Search for the cell housing the specified text and yield its (X, Y) center coordinate. 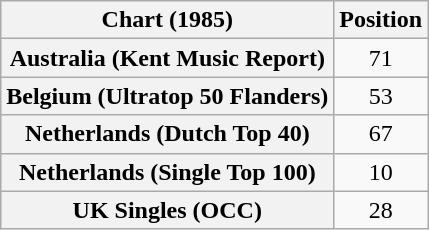
Chart (1985) (168, 20)
53 (381, 96)
10 (381, 172)
28 (381, 210)
UK Singles (OCC) (168, 210)
Belgium (Ultratop 50 Flanders) (168, 96)
Netherlands (Single Top 100) (168, 172)
71 (381, 58)
Australia (Kent Music Report) (168, 58)
Netherlands (Dutch Top 40) (168, 134)
67 (381, 134)
Position (381, 20)
